Return [x, y] of the center of cell containing provided text 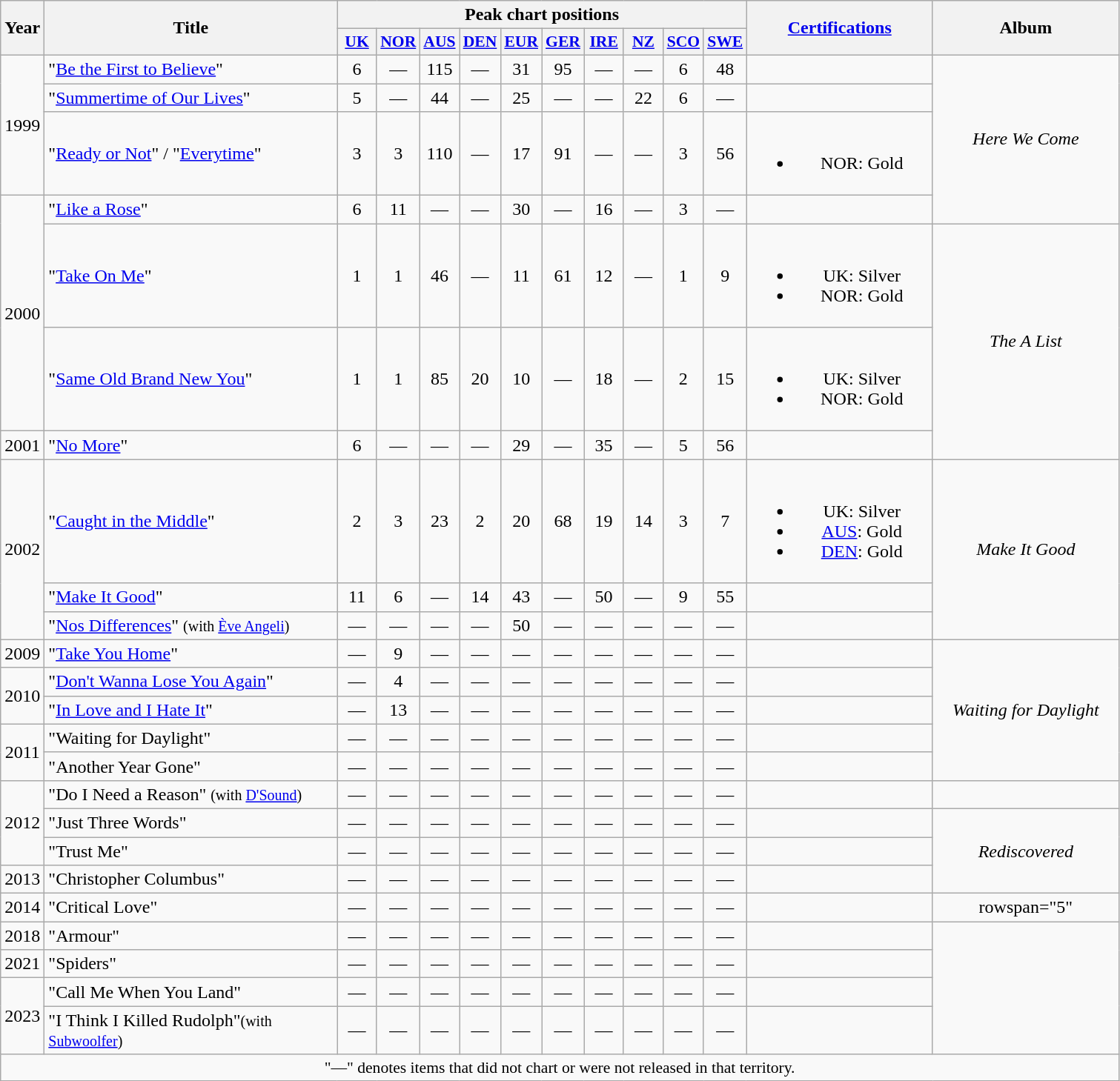
NOR: Gold [839, 154]
Here We Come [1026, 139]
NOR [398, 42]
110 [439, 154]
2000 [22, 313]
Make It Good [1026, 550]
19 [603, 522]
2009 [22, 653]
"Make It Good" [191, 597]
43 [521, 597]
2011 [22, 752]
SWE [725, 42]
The A List [1026, 342]
55 [725, 597]
12 [603, 276]
35 [603, 445]
"Another Year Gone" [191, 766]
17 [521, 154]
23 [439, 522]
22 [643, 97]
IRE [603, 42]
AUS [439, 42]
"Christopher Columbus" [191, 879]
18 [603, 379]
EUR [521, 42]
SCO [683, 42]
2021 [22, 964]
"Be the First to Believe" [191, 69]
UK: SilverAUS: GoldDEN: Gold [839, 522]
13 [398, 710]
"In Love and I Hate It" [191, 710]
16 [603, 210]
Title [191, 28]
91 [563, 154]
31 [521, 69]
"Same Old Brand New You" [191, 379]
95 [563, 69]
30 [521, 210]
29 [521, 445]
7 [725, 522]
"Do I Need a Reason" (with D'Sound) [191, 794]
Peak chart positions [542, 15]
NZ [643, 42]
"Summertime of Our Lives" [191, 97]
Rediscovered [1026, 851]
2018 [22, 936]
"Caught in the Middle" [191, 522]
Album [1026, 28]
GER [563, 42]
10 [521, 379]
"No More" [191, 445]
2001 [22, 445]
2012 [22, 822]
"Don't Wanna Lose You Again" [191, 682]
Year [22, 28]
DEN [480, 42]
68 [563, 522]
"Spiders" [191, 964]
"Call Me When You Land" [191, 992]
25 [521, 97]
15 [725, 379]
44 [439, 97]
2002 [22, 550]
"Nos Differences" (with Ève Angeli) [191, 625]
rowspan="5" [1026, 908]
"Waiting for Daylight" [191, 738]
"Critical Love" [191, 908]
"Trust Me" [191, 851]
1999 [22, 124]
UK [357, 42]
4 [398, 682]
2014 [22, 908]
"Take You Home" [191, 653]
85 [439, 379]
Certifications [839, 28]
2010 [22, 696]
"I Think I Killed Rudolph"(with Subwoolfer) [191, 1030]
"Take On Me" [191, 276]
"Ready or Not" / "Everytime" [191, 154]
2023 [22, 1017]
2013 [22, 879]
"Like a Rose" [191, 210]
Waiting for Daylight [1026, 710]
61 [563, 276]
"—" denotes items that did not chart or were not released in that territory. [560, 1068]
"Just Three Words" [191, 822]
"Armour" [191, 936]
48 [725, 69]
46 [439, 276]
115 [439, 69]
